For the text-containing cell, return its midpoint in (X, Y) coordinate format. 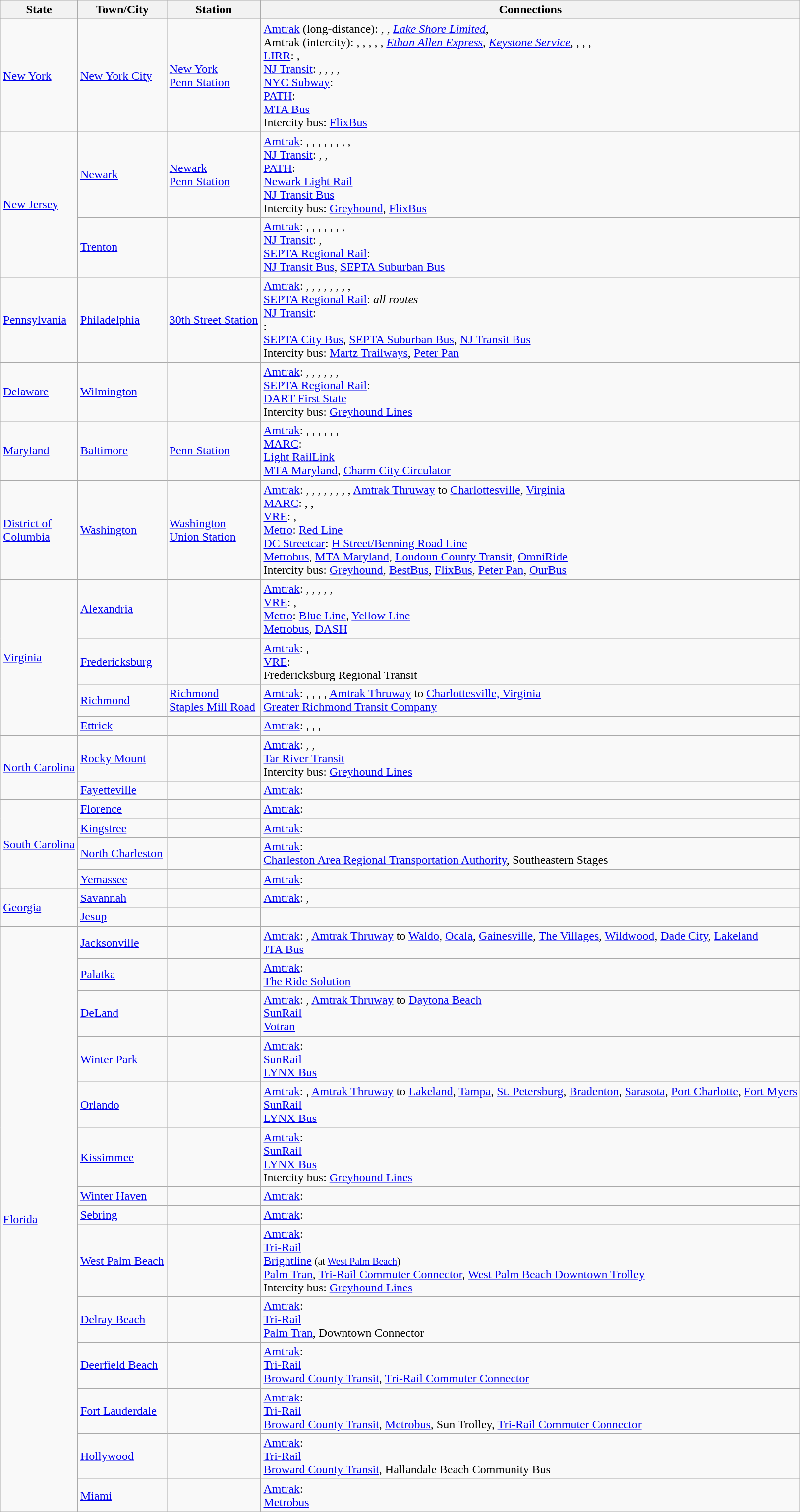
Amtrak: , VRE: Fredericksburg Regional Transit (530, 661)
Amtrak: , , , , , , , , NJ Transit: , , PATH: Newark Light Rail NJ Transit Bus Intercity bus: Greyhound, FlixBus (530, 174)
Orlando (122, 1105)
District ofColumbia (39, 530)
Penn Station (214, 451)
Town/City (122, 10)
Amtrak: , (530, 898)
Amtrak: , , , , , , , NJ Transit: , SEPTA Regional Rail: NJ Transit Bus, SEPTA Suburban Bus (530, 247)
Alexandria (122, 609)
Amtrak: Tri-Rail Palm Tran, Downtown Connector (530, 1320)
Pennsylvania (39, 319)
New York City (122, 75)
Amtrak: SunRail LYNX Bus Intercity bus: Greyhound Lines (530, 1157)
Fredericksburg (122, 661)
Amtrak: Charleston Area Regional Transportation Authority, Southeastern Stages (530, 853)
Amtrak: Tri-Rail Broward County Transit, Metrobus, Sun Trolley, Tri-Rail Commuter Connector (530, 1411)
North Charleston (122, 853)
Amtrak: Tri-Rail Broward County Transit, Tri-Rail Commuter Connector (530, 1365)
Amtrak: Tri-Rail Broward County Transit, Hallandale Beach Community Bus (530, 1456)
Jacksonville (122, 943)
Hollywood (122, 1456)
Amtrak: Metrobus (530, 1496)
Palatka (122, 974)
Connections (530, 10)
Amtrak: , , , , Amtrak Thruway to Charlottesville, Virginia Greater Richmond Transit Company (530, 700)
Amtrak: , , , , , , MARC: Light RailLink MTA Maryland, Charm City Circulator (530, 451)
Florida (39, 1219)
Station (214, 10)
South Carolina (39, 844)
Savannah (122, 898)
Delray Beach (122, 1320)
Delaware (39, 392)
Sebring (122, 1215)
Maryland (39, 451)
Amtrak: , , , , , , SEPTA Regional Rail: DART First State Intercity bus: Greyhound Lines (530, 392)
Jesup (122, 917)
Ettrick (122, 726)
Amtrak: , , , (530, 726)
Fort Lauderdale (122, 1411)
RichmondStaples Mill Road (214, 700)
Newark (122, 174)
Baltimore (122, 451)
Amtrak: , Amtrak Thruway to Daytona Beach SunRail Votran (530, 1013)
Florence (122, 809)
Amtrak: , , , , , VRE: , Metro: Blue Line, Yellow Line Metrobus, DASH (530, 609)
DeLand (122, 1013)
Winter Park (122, 1059)
New Jersey (39, 204)
West Palm Beach (122, 1260)
New York (39, 75)
Amtrak: , Amtrak Thruway to Lakeland, Tampa, St. Petersburg, Bradenton, Sarasota, Port Charlotte, Fort Myers SunRail LYNX Bus (530, 1105)
Kissimmee (122, 1157)
Deerfield Beach (122, 1365)
Trenton (122, 247)
WashingtonUnion Station (214, 530)
Kingstree (122, 828)
NewarkPenn Station (214, 174)
Wilmington (122, 392)
North Carolina (39, 768)
Richmond (122, 700)
Virginia (39, 657)
Yemassee (122, 879)
Rocky Mount (122, 758)
Amtrak: , , Tar River Transit Intercity bus: Greyhound Lines (530, 758)
Washington (122, 530)
Amtrak: , Amtrak Thruway to Waldo, Ocala, Gainesville, The Villages, Wildwood, Dade City, Lakeland JTA Bus (530, 943)
Amtrak: The Ride Solution (530, 974)
Georgia (39, 907)
Fayetteville (122, 790)
Miami (122, 1496)
30th Street Station (214, 319)
Winter Haven (122, 1196)
Amtrak: SunRail LYNX Bus (530, 1059)
Philadelphia (122, 319)
New YorkPenn Station (214, 75)
State (39, 10)
